Locate the cell with the specified text and output its (x, y) center coordinate. 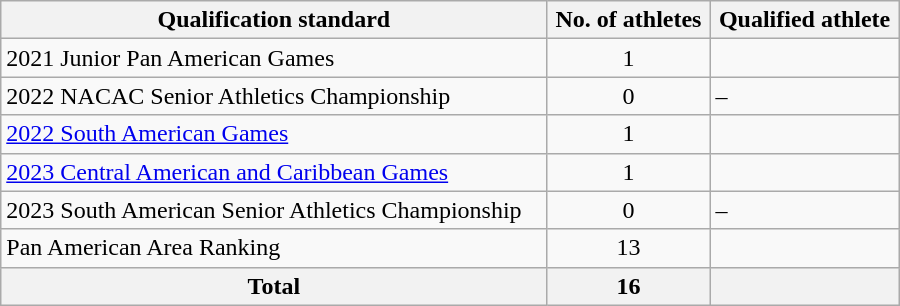
13 (628, 248)
16 (628, 286)
2022 South American Games (274, 134)
Pan American Area Ranking (274, 248)
2021 Junior Pan American Games (274, 58)
2022 NACAC Senior Athletics Championship (274, 96)
No. of athletes (628, 20)
Qualified athlete (804, 20)
Qualification standard (274, 20)
Total (274, 286)
2023 Central American and Caribbean Games (274, 172)
2023 South American Senior Athletics Championship (274, 210)
